Output the (x, y) coordinate of the center of the cell containing the given text.  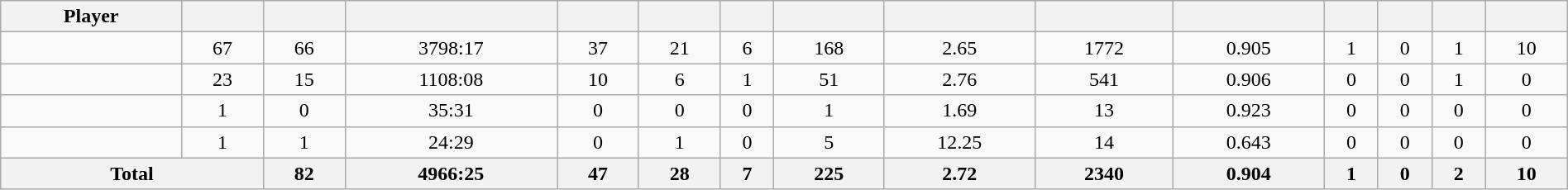
1108:08 (451, 79)
Total (132, 173)
3798:17 (451, 48)
541 (1104, 79)
12.25 (959, 142)
2.65 (959, 48)
7 (748, 173)
14 (1104, 142)
66 (304, 48)
21 (680, 48)
23 (223, 79)
1772 (1104, 48)
13 (1104, 111)
67 (223, 48)
225 (829, 173)
0.906 (1249, 79)
47 (599, 173)
0.905 (1249, 48)
82 (304, 173)
4966:25 (451, 173)
24:29 (451, 142)
5 (829, 142)
2340 (1104, 173)
0.923 (1249, 111)
15 (304, 79)
2.72 (959, 173)
0.904 (1249, 173)
28 (680, 173)
168 (829, 48)
2.76 (959, 79)
37 (599, 48)
51 (829, 79)
1.69 (959, 111)
0.643 (1249, 142)
Player (91, 17)
35:31 (451, 111)
2 (1459, 173)
